Capture the cell that displays the provided text and extract its [X, Y] central coordinate. 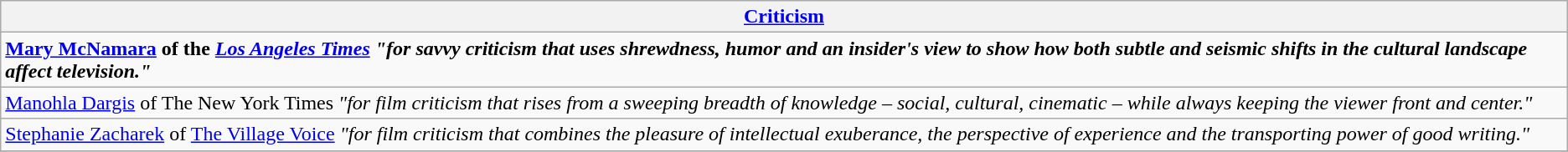
Criticism [784, 17]
